Return the [X, Y] coordinate for the center point of the cell that contains the specified text.  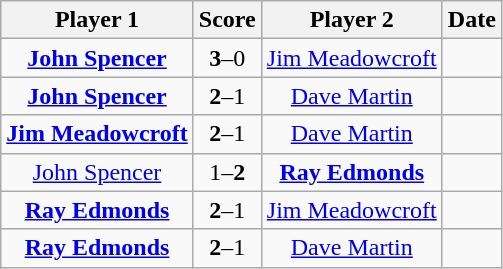
Score [227, 20]
3–0 [227, 58]
1–2 [227, 172]
Player 2 [352, 20]
Date [472, 20]
Player 1 [98, 20]
